Capture the cell that displays the provided text and extract its (X, Y) central coordinate. 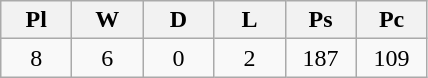
2 (250, 58)
187 (320, 58)
0 (178, 58)
D (178, 20)
Pl (36, 20)
6 (108, 58)
Pc (392, 20)
Ps (320, 20)
W (108, 20)
109 (392, 58)
L (250, 20)
8 (36, 58)
